Extract the [X, Y] coordinate from the center of the cell holding the provided text.  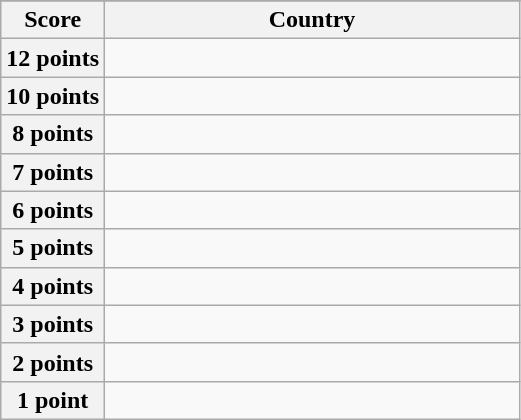
8 points [53, 134]
1 point [53, 400]
Score [53, 20]
12 points [53, 58]
3 points [53, 324]
Country [312, 20]
7 points [53, 172]
4 points [53, 286]
10 points [53, 96]
6 points [53, 210]
5 points [53, 248]
2 points [53, 362]
